Find where the given text appears and provide that cell's center as [X, Y] coordinate. 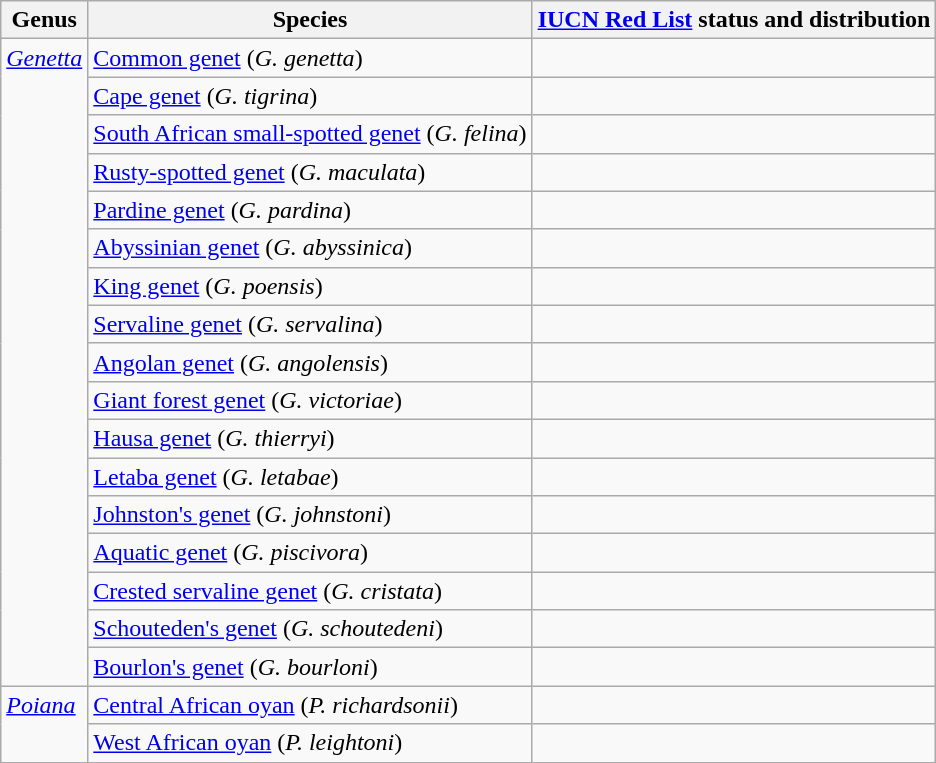
Abyssinian genet (G. abyssinica) [310, 248]
King genet (G. poensis) [310, 286]
Genetta [44, 362]
Bourlon's genet (G. bourloni) [310, 667]
Crested servaline genet (G. cristata) [310, 591]
Letaba genet (G. letabae) [310, 477]
Central African oyan (P. richardsonii) [310, 705]
Rusty-spotted genet (G. maculata) [310, 172]
South African small-spotted genet (G. felina) [310, 134]
Hausa genet (G. thierryi) [310, 438]
Angolan genet (G. angolensis) [310, 362]
Servaline genet (G. servalina) [310, 324]
Johnston's genet (G. johnstoni) [310, 515]
Giant forest genet (G. victoriae) [310, 400]
Species [310, 20]
Schouteden's genet (G. schoutedeni) [310, 629]
Pardine genet (G. pardina) [310, 210]
Aquatic genet (G. piscivora) [310, 553]
West African oyan (P. leightoni) [310, 743]
Poiana [44, 724]
Common genet (G. genetta) [310, 58]
Genus [44, 20]
IUCN Red List status and distribution [734, 20]
Cape genet (G. tigrina) [310, 96]
